Pinpoint the cell where the given text exists, returning its (x, y) midpoint coordinate. 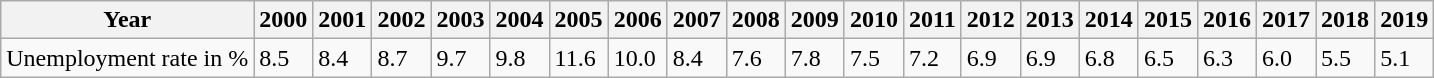
9.8 (520, 58)
8.7 (402, 58)
2019 (1404, 20)
2001 (342, 20)
7.8 (814, 58)
6.0 (1286, 58)
2005 (578, 20)
2003 (460, 20)
11.6 (578, 58)
7.5 (874, 58)
5.5 (1346, 58)
2002 (402, 20)
2012 (990, 20)
6.5 (1168, 58)
2018 (1346, 20)
2008 (756, 20)
2017 (1286, 20)
6.8 (1108, 58)
2015 (1168, 20)
7.6 (756, 58)
7.2 (932, 58)
2000 (284, 20)
2006 (638, 20)
2007 (696, 20)
2004 (520, 20)
Unemployment rate in % (128, 58)
2011 (932, 20)
2013 (1050, 20)
2016 (1226, 20)
10.0 (638, 58)
2014 (1108, 20)
6.3 (1226, 58)
8.5 (284, 58)
5.1 (1404, 58)
2010 (874, 20)
Year (128, 20)
2009 (814, 20)
9.7 (460, 58)
